Provide the [x, y] coordinate of the cell's center where the given text is located.  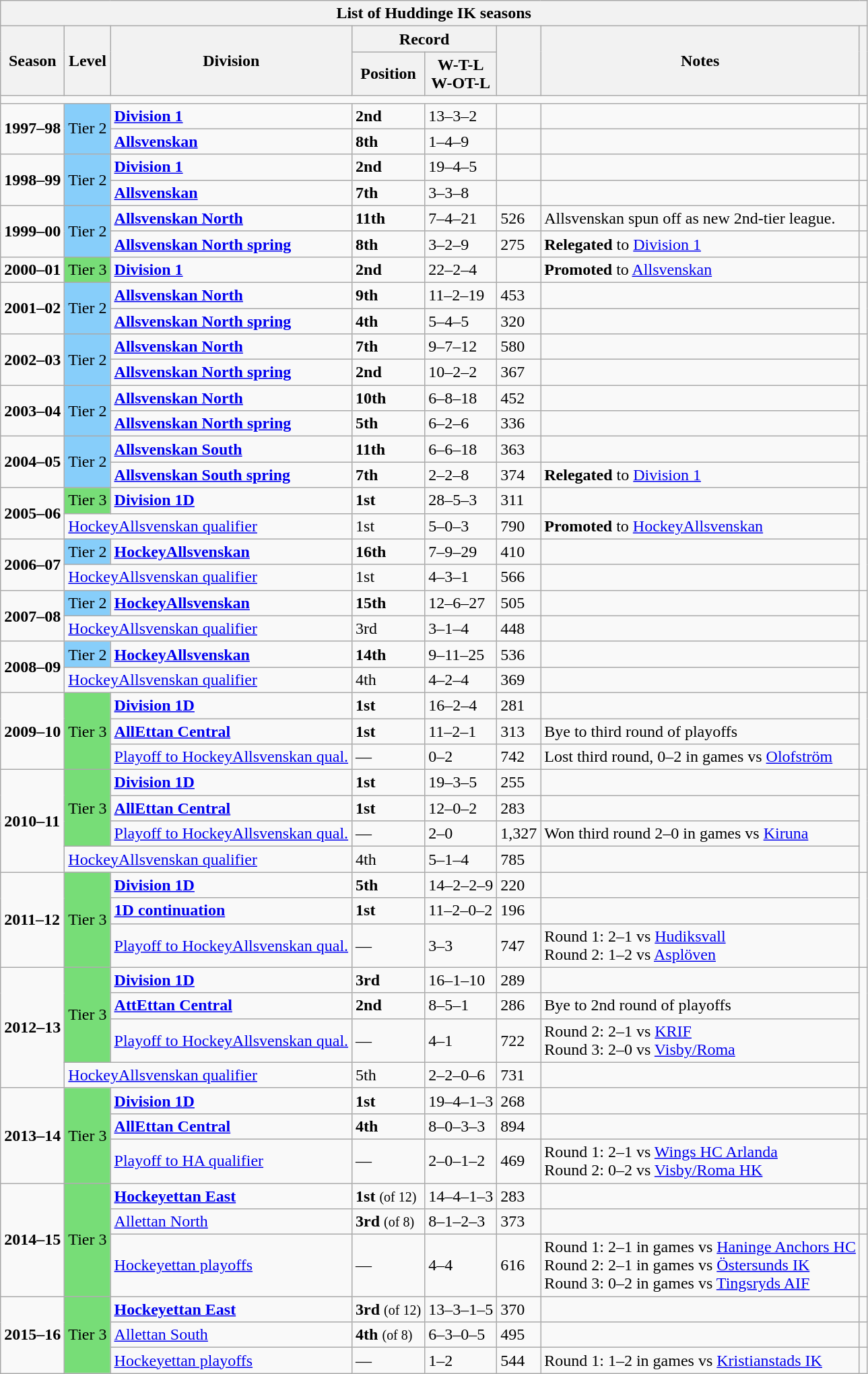
2008–09 [32, 667]
313 [519, 731]
2–2–0–6 [461, 1075]
536 [519, 654]
5–1–4 [461, 859]
2–0 [461, 834]
List of Huddinge IK seasons [434, 13]
2004–05 [32, 462]
1st (of 12) [389, 1196]
1–4–9 [461, 141]
13–3–1–5 [461, 1309]
Round 1: 1–2 in games vs Kristianstads IK [700, 1361]
Level [88, 61]
6–3–0–5 [461, 1335]
Position [389, 74]
453 [519, 295]
1,327 [519, 834]
374 [519, 475]
580 [519, 347]
2015–16 [32, 1335]
2010–11 [32, 821]
Round 1: 2–1 vs HudiksvallRound 2: 1–2 vs Asplöven [700, 946]
616 [519, 1266]
Allettan North [232, 1222]
495 [519, 1335]
790 [519, 526]
894 [519, 1126]
286 [519, 1006]
2014–15 [32, 1239]
16–1–10 [461, 980]
11–2–0–2 [461, 911]
1999–00 [32, 231]
275 [519, 244]
14–4–1–3 [461, 1196]
Promoted to Allsvenskan [700, 269]
6–8–18 [461, 398]
3–2–9 [461, 244]
3rd (of 8) [389, 1222]
6–6–18 [461, 449]
2002–03 [32, 360]
Allsvenskan South [232, 449]
5–0–3 [461, 526]
14–2–2–9 [461, 885]
6–2–6 [461, 424]
367 [519, 372]
5–4–5 [461, 321]
410 [519, 552]
19–4–1–3 [461, 1101]
281 [519, 705]
1–2 [461, 1361]
566 [519, 577]
544 [519, 1361]
0–2 [461, 757]
311 [519, 500]
448 [519, 628]
Allsvenskan South spring [232, 475]
Round 1: 2–1 vs Wings HC ArlandaRound 2: 0–2 vs Visby/Roma HK [700, 1161]
4–4 [461, 1266]
785 [519, 859]
12–6–27 [461, 603]
370 [519, 1309]
Round 2: 2–1 vs KRIFRound 3: 2–0 vs Visby/Roma [700, 1040]
3–3 [461, 946]
369 [519, 680]
220 [519, 885]
2000–01 [32, 269]
4–1 [461, 1040]
7–9–29 [461, 552]
8–1–2–3 [461, 1222]
2001–02 [32, 308]
Allsvenskan spun off as new 2nd-tier league. [700, 218]
8–0–3–3 [461, 1126]
4–3–1 [461, 577]
Record [424, 39]
3–3–8 [461, 193]
2006–07 [32, 564]
28–5–3 [461, 500]
12–0–2 [461, 808]
2011–12 [32, 920]
Playoff to HA qualifier [232, 1161]
268 [519, 1101]
Round 1: 2–1 in games vs Haninge Anchors HCRound 2: 2–1 in games vs Östersunds IKRound 3: 0–2 in games vs Tingsryds AIF [700, 1266]
7–4–21 [461, 218]
AttEttan Central [232, 1006]
Won third round 2–0 in games vs Kiruna [700, 834]
2012–13 [32, 1028]
336 [519, 424]
742 [519, 757]
526 [519, 218]
2–2–8 [461, 475]
9–7–12 [461, 347]
505 [519, 603]
469 [519, 1161]
3–1–4 [461, 628]
8–5–1 [461, 1006]
15th [389, 603]
1997–98 [32, 129]
19–3–5 [461, 783]
2–0–1–2 [461, 1161]
Division [232, 61]
14th [389, 654]
Lost third round, 0–2 in games vs Olofström [700, 757]
320 [519, 321]
Promoted to HockeyAllsvenskan [700, 526]
W-T-LW-OT-L [461, 74]
289 [519, 980]
3rd (of 12) [389, 1309]
Notes [700, 61]
731 [519, 1075]
363 [519, 449]
11–2–19 [461, 295]
2005–06 [32, 513]
2009–10 [32, 731]
10th [389, 398]
2013–14 [32, 1136]
22–2–4 [461, 269]
16–2–4 [461, 705]
9th [389, 295]
Bye to 2nd round of playoffs [700, 1006]
2007–08 [32, 616]
1D continuation [232, 911]
2003–04 [32, 411]
11–2–1 [461, 731]
1998–99 [32, 180]
452 [519, 398]
16th [389, 552]
4–2–4 [461, 680]
4th (of 8) [389, 1335]
722 [519, 1040]
Bye to third round of playoffs [700, 731]
373 [519, 1222]
747 [519, 946]
Allettan South [232, 1335]
10–2–2 [461, 372]
9–11–25 [461, 654]
19–4–5 [461, 167]
13–3–2 [461, 116]
255 [519, 783]
Season [32, 61]
196 [519, 911]
